Pinpoint the cell where the given text exists, returning its (x, y) midpoint coordinate. 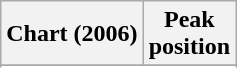
Peakposition (189, 34)
Chart (2006) (72, 34)
